Capture the cell that displays the provided text and extract its (x, y) central coordinate. 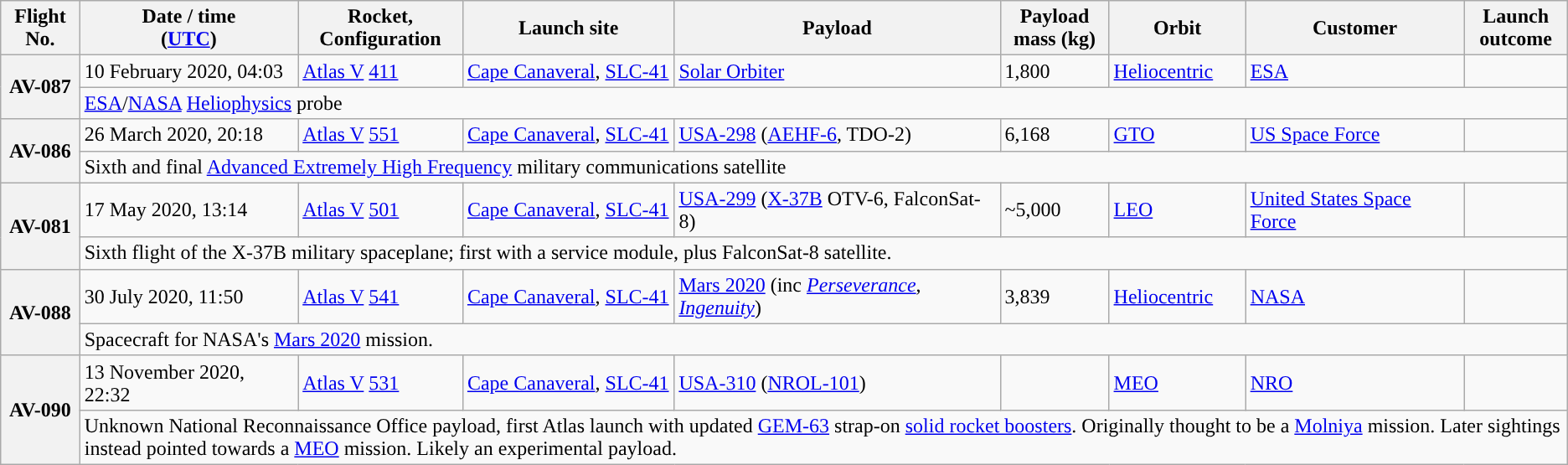
Payloadmass (kg) (1055, 28)
~5,000 (1055, 209)
Spacecraft for NASA's Mars 2020 mission. (823, 339)
30 July 2020, 11:50 (189, 297)
Launch site (568, 28)
GTO (1178, 135)
Atlas V 531 (380, 382)
Flight No. (40, 28)
Customer (1355, 28)
ESA/NASA Heliophysics probe (823, 103)
AV-086 (40, 151)
Atlas V 541 (380, 297)
AV-087 (40, 87)
13 November 2020, 22:32 (189, 382)
17 May 2020, 13:14 (189, 209)
6,168 (1055, 135)
Solar Orbiter (838, 71)
Mars 2020 (inc Perseverance, Ingenuity) (838, 297)
MEO (1178, 382)
3,839 (1055, 297)
Atlas V 501 (380, 209)
AV-081 (40, 226)
USA-298 (AEHF-6, TDO-2) (838, 135)
1,800 (1055, 71)
NRO (1355, 382)
Rocket,Configuration (380, 28)
Launchoutcome (1516, 28)
Date / time(UTC) (189, 28)
Orbit (1178, 28)
AV-090 (40, 410)
US Space Force (1355, 135)
NASA (1355, 297)
Atlas V 551 (380, 135)
10 February 2020, 04:03 (189, 71)
Sixth flight of the X-37B military spaceplane; first with a service module, plus FalconSat-8 satellite. (823, 253)
Sixth and final Advanced Extremely High Frequency military communications satellite (823, 167)
USA-310 (NROL-101) (838, 382)
ESA (1355, 71)
26 March 2020, 20:18 (189, 135)
USA-299 (X-37B OTV-6, FalconSat-8) (838, 209)
United States Space Force (1355, 209)
AV-088 (40, 312)
Atlas V 411 (380, 71)
Payload (838, 28)
LEO (1178, 209)
